Find where the given text appears and provide that cell's center as (x, y) coordinate. 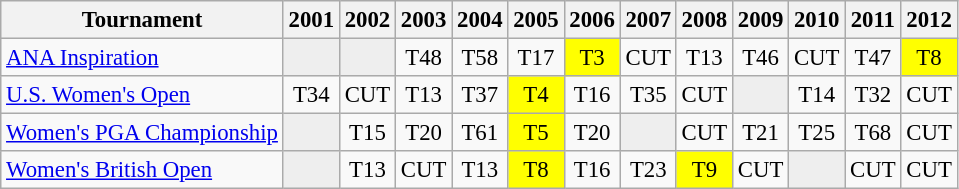
T21 (760, 133)
U.S. Women's Open (142, 95)
T68 (873, 133)
T32 (873, 95)
T23 (648, 170)
Women's British Open (142, 170)
T9 (704, 170)
2002 (367, 20)
T17 (536, 58)
2012 (929, 20)
2011 (873, 20)
T48 (424, 58)
Women's PGA Championship (142, 133)
T34 (311, 95)
T37 (480, 95)
T47 (873, 58)
2004 (480, 20)
T15 (367, 133)
Tournament (142, 20)
2005 (536, 20)
T25 (817, 133)
T46 (760, 58)
2006 (592, 20)
2009 (760, 20)
T4 (536, 95)
T14 (817, 95)
2007 (648, 20)
T35 (648, 95)
T61 (480, 133)
2008 (704, 20)
2003 (424, 20)
T58 (480, 58)
T5 (536, 133)
2010 (817, 20)
ANA Inspiration (142, 58)
T3 (592, 58)
2001 (311, 20)
